Extract the [X, Y] coordinate from the center of the cell holding the provided text.  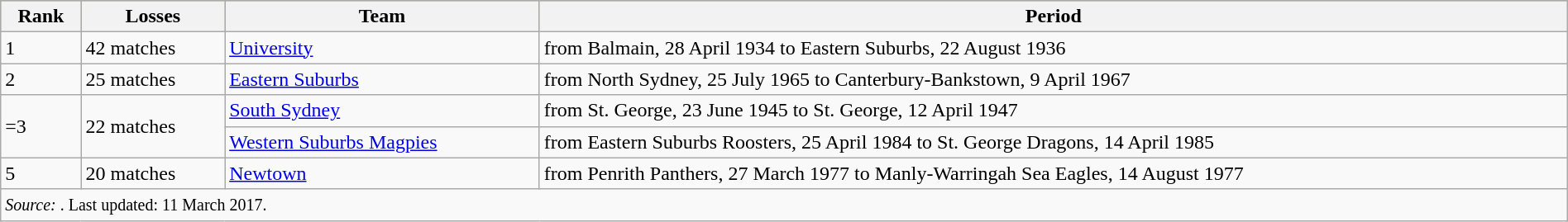
22 matches [153, 126]
2 [41, 79]
Team [382, 17]
5 [41, 173]
from Penrith Panthers, 27 March 1977 to Manly-Warringah Sea Eagles, 14 August 1977 [1054, 173]
42 matches [153, 48]
Source: . Last updated: 11 March 2017. [784, 205]
Rank [41, 17]
Eastern Suburbs [382, 79]
from Balmain, 28 April 1934 to Eastern Suburbs, 22 August 1936 [1054, 48]
25 matches [153, 79]
Period [1054, 17]
Losses [153, 17]
1 [41, 48]
=3 [41, 126]
from North Sydney, 25 July 1965 to Canterbury-Bankstown, 9 April 1967 [1054, 79]
University [382, 48]
Newtown [382, 173]
20 matches [153, 173]
Western Suburbs Magpies [382, 142]
from St. George, 23 June 1945 to St. George, 12 April 1947 [1054, 111]
South Sydney [382, 111]
from Eastern Suburbs Roosters, 25 April 1984 to St. George Dragons, 14 April 1985 [1054, 142]
